Pinpoint the cell where the given text exists, returning its [X, Y] midpoint coordinate. 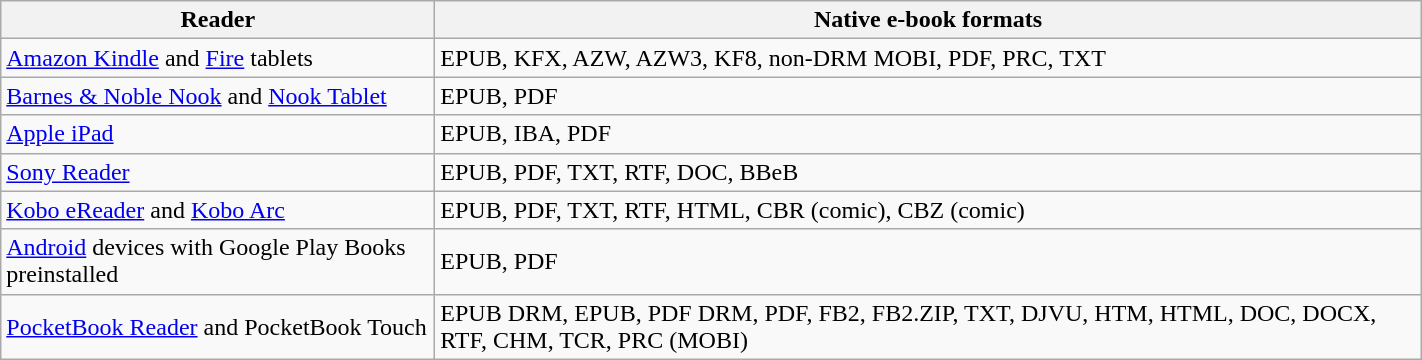
Kobo eReader and Kobo Arc [218, 210]
Apple iPad [218, 134]
Android devices with Google Play Books preinstalled [218, 262]
EPUB, PDF, TXT, RTF, HTML, CBR (comic), CBZ (comic) [928, 210]
EPUB, KFX, AZW, AZW3, KF8, non-DRM MOBI, PDF, PRC, TXT [928, 58]
EPUB DRM, EPUB, PDF DRM, PDF, FB2, FB2.ZIP, TXT, DJVU, HTM, HTML, DOC, DOCX, RTF, CHM, TCR, PRC (MOBI) [928, 326]
PocketBook Reader and PocketBook Touch [218, 326]
EPUB, IBA, PDF [928, 134]
Reader [218, 20]
Native e-book formats [928, 20]
Amazon Kindle and Fire tablets [218, 58]
Sony Reader [218, 172]
EPUB, PDF, TXT, RTF, DOC, BBeB [928, 172]
Barnes & Noble Nook and Nook Tablet [218, 96]
